Scan for the cell matching the given text and deliver its (X, Y) coordinate at center. 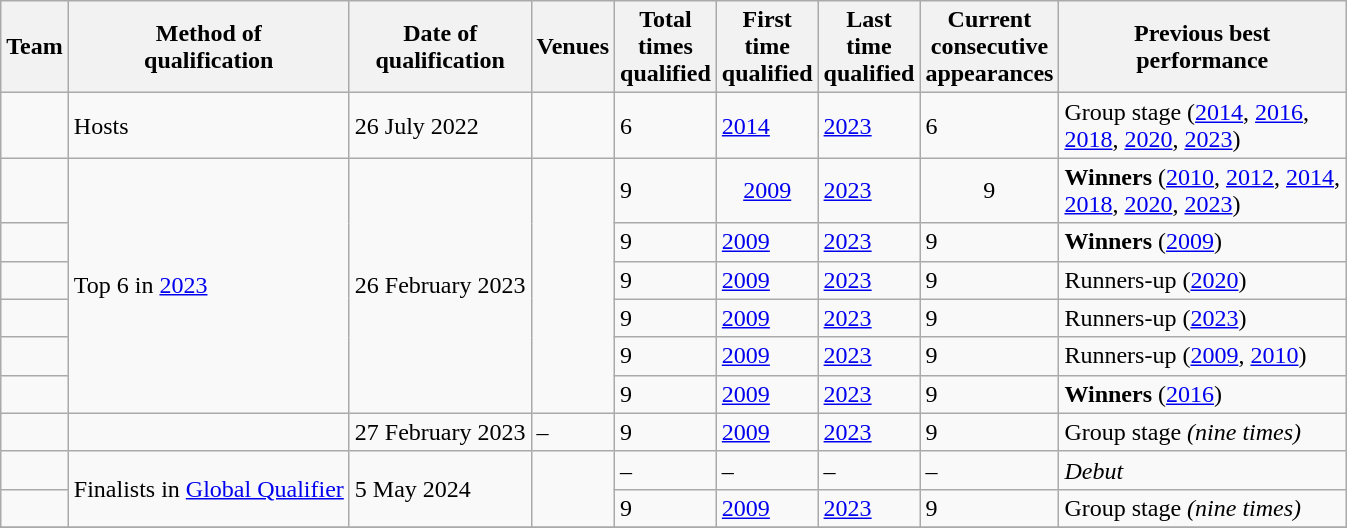
Venues (573, 47)
Currentconsecutiveappearances (990, 47)
Winners (2016) (1202, 394)
2014 (767, 126)
26 February 2023 (440, 286)
Finalists in Global Qualifier (208, 489)
Debut (1202, 470)
Hosts (208, 126)
Top 6 in 2023 (208, 286)
Group stage (2014, 2016, 2018, 2020, 2023) (1202, 126)
Winners (2010, 2012, 2014, 2018, 2020, 2023) (1202, 190)
Team (35, 47)
Runners-up (2023) (1202, 318)
Runners-up (2009, 2010) (1202, 356)
Totaltimesqualified (666, 47)
Winners (2009) (1202, 242)
Method ofqualification (208, 47)
27 February 2023 (440, 432)
Runners-up (2020) (1202, 280)
Lasttimequalified (869, 47)
26 July 2022 (440, 126)
Firsttimequalified (767, 47)
5 May 2024 (440, 489)
Previous bestperformance (1202, 47)
Date ofqualification (440, 47)
